From the cell containing the given text, extract its center point as [X, Y] coordinate. 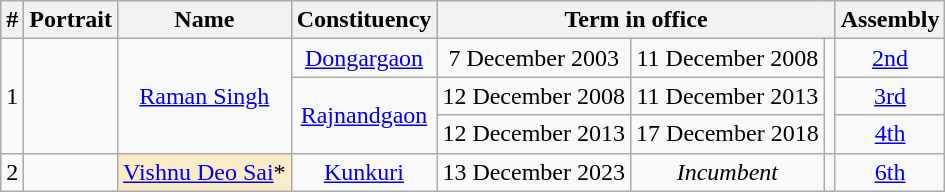
Dongargaon [364, 58]
12 December 2013 [534, 134]
2 [12, 172]
Name [204, 20]
Constituency [364, 20]
Kunkuri [364, 172]
1 [12, 96]
Term in office [636, 20]
13 December 2023 [534, 172]
Vishnu Deo Sai* [204, 172]
12 December 2008 [534, 96]
6th [890, 172]
# [12, 20]
Rajnandgaon [364, 115]
Incumbent [728, 172]
11 December 2013 [728, 96]
17 December 2018 [728, 134]
Portrait [71, 20]
3rd [890, 96]
2nd [890, 58]
Assembly [890, 20]
Raman Singh [204, 96]
7 December 2003 [534, 58]
11 December 2008 [728, 58]
4th [890, 134]
